Search for the cell housing the specified text and yield its (x, y) center coordinate. 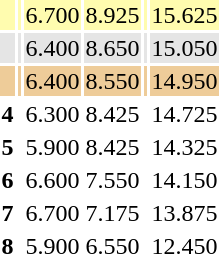
5 (8, 147)
8.925 (112, 15)
15.625 (184, 15)
7.550 (112, 180)
14.725 (184, 114)
14.325 (184, 147)
14.950 (184, 81)
4 (8, 114)
5.900 (52, 147)
7 (8, 213)
8.550 (112, 81)
8.650 (112, 48)
7.175 (112, 213)
15.050 (184, 48)
13.875 (184, 213)
6.600 (52, 180)
6.300 (52, 114)
6 (8, 180)
14.150 (184, 180)
